For the text-containing cell, return its midpoint in (X, Y) coordinate format. 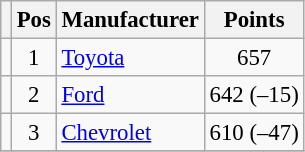
610 (–47) (254, 133)
Pos (34, 20)
Points (254, 20)
Toyota (130, 58)
1 (34, 58)
Manufacturer (130, 20)
642 (–15) (254, 95)
2 (34, 95)
Chevrolet (130, 133)
3 (34, 133)
657 (254, 58)
Ford (130, 95)
